Extract the [x, y] coordinate from the center of the cell holding the provided text.  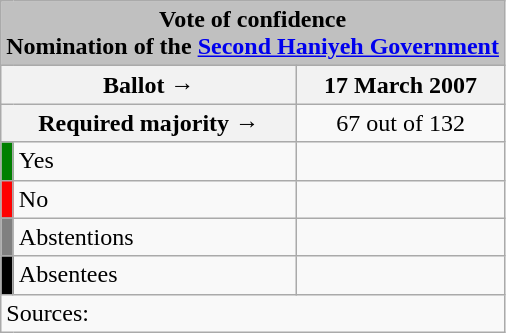
17 March 2007 [401, 85]
Abstentions [154, 237]
Ballot → [149, 85]
Vote of confidenceNomination of the Second Haniyeh Government [253, 34]
No [154, 199]
67 out of 132 [401, 123]
Sources: [253, 313]
Absentees [154, 275]
Yes [154, 161]
Required majority → [149, 123]
